Find where the given text appears and provide that cell's center as (x, y) coordinate. 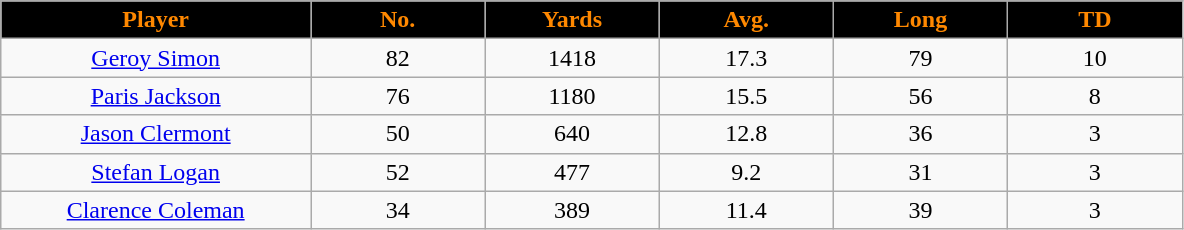
1180 (572, 96)
56 (920, 96)
34 (398, 210)
50 (398, 134)
31 (920, 172)
Jason Clermont (156, 134)
477 (572, 172)
Clarence Coleman (156, 210)
No. (398, 20)
76 (398, 96)
Stefan Logan (156, 172)
1418 (572, 58)
Paris Jackson (156, 96)
15.5 (746, 96)
12.8 (746, 134)
9.2 (746, 172)
36 (920, 134)
11.4 (746, 210)
Avg. (746, 20)
8 (1095, 96)
17.3 (746, 58)
Long (920, 20)
Geroy Simon (156, 58)
39 (920, 210)
Yards (572, 20)
Player (156, 20)
82 (398, 58)
79 (920, 58)
TD (1095, 20)
10 (1095, 58)
52 (398, 172)
389 (572, 210)
640 (572, 134)
